Extract the [x, y] coordinate from the center of the cell holding the provided text.  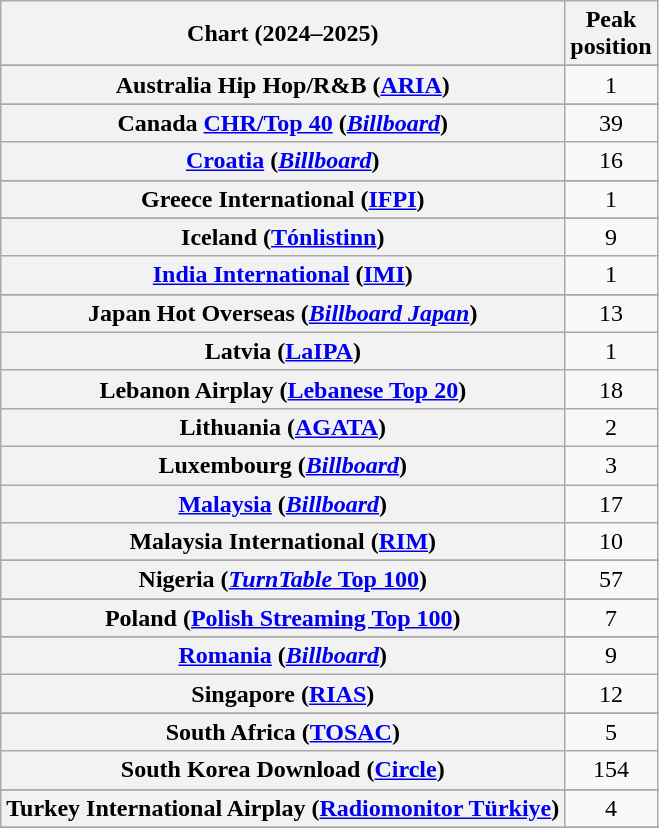
Croatia (Billboard) [283, 161]
12 [611, 694]
South Africa (TOSAC) [283, 732]
10 [611, 542]
South Korea Download (Circle) [283, 770]
Lebanon Airplay (Lebanese Top 20) [283, 389]
Chart (2024–2025) [283, 34]
16 [611, 161]
Latvia (LaIPA) [283, 351]
Luxembourg (Billboard) [283, 465]
39 [611, 123]
Iceland (Tónlistinn) [283, 237]
18 [611, 389]
7 [611, 618]
57 [611, 580]
Lithuania (AGATA) [283, 427]
3 [611, 465]
Romania (Billboard) [283, 656]
5 [611, 732]
154 [611, 770]
Singapore (RIAS) [283, 694]
Japan Hot Overseas (Billboard Japan) [283, 313]
Canada CHR/Top 40 (Billboard) [283, 123]
13 [611, 313]
4 [611, 808]
Peakposition [611, 34]
2 [611, 427]
Poland (Polish Streaming Top 100) [283, 618]
Turkey International Airplay (Radiomonitor Türkiye) [283, 808]
Malaysia International (RIM) [283, 542]
Greece International (IFPI) [283, 199]
17 [611, 503]
India International (IMI) [283, 275]
Malaysia (Billboard) [283, 503]
Nigeria (TurnTable Top 100) [283, 580]
Australia Hip Hop/R&B (ARIA) [283, 85]
